Locate the cell with the specified text and output its (X, Y) center coordinate. 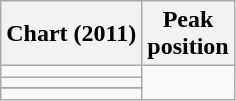
Chart (2011) (72, 34)
Peakposition (188, 34)
